Return (X, Y) of the center of cell containing provided text 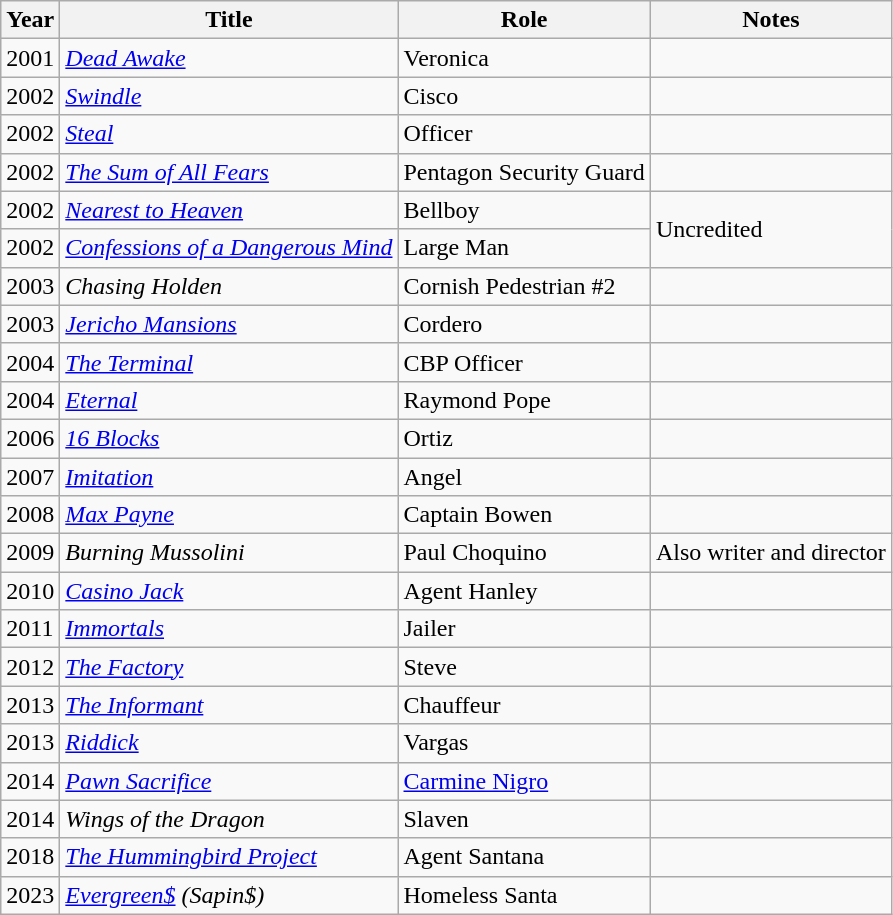
CBP Officer (524, 362)
Cordero (524, 324)
2007 (30, 477)
2001 (30, 58)
16 Blocks (229, 438)
2011 (30, 629)
2010 (30, 591)
Officer (524, 134)
Burning Mussolini (229, 553)
Imitation (229, 477)
Also writer and director (770, 553)
2006 (30, 438)
Evergreen$ (Sapin$) (229, 895)
Immortals (229, 629)
Title (229, 20)
Pawn Sacrifice (229, 781)
Wings of the Dragon (229, 819)
The Sum of All Fears (229, 172)
Year (30, 20)
Notes (770, 20)
The Hummingbird Project (229, 857)
2018 (30, 857)
Chasing Holden (229, 286)
Nearest to Heaven (229, 210)
The Factory (229, 667)
Pentagon Security Guard (524, 172)
Swindle (229, 96)
Raymond Pope (524, 400)
2012 (30, 667)
Veronica (524, 58)
Vargas (524, 743)
Agent Hanley (524, 591)
Steve (524, 667)
Ortiz (524, 438)
Carmine Nigro (524, 781)
Cisco (524, 96)
Jailer (524, 629)
Paul Choquino (524, 553)
Slaven (524, 819)
Agent Santana (524, 857)
Riddick (229, 743)
Cornish Pedestrian #2 (524, 286)
Casino Jack (229, 591)
The Informant (229, 705)
2023 (30, 895)
Confessions of a Dangerous Mind (229, 248)
Angel (524, 477)
Large Man (524, 248)
Max Payne (229, 515)
The Terminal (229, 362)
Eternal (229, 400)
Uncredited (770, 229)
Dead Awake (229, 58)
Jericho Mansions (229, 324)
Chauffeur (524, 705)
Role (524, 20)
Bellboy (524, 210)
2009 (30, 553)
Steal (229, 134)
2008 (30, 515)
Homeless Santa (524, 895)
Captain Bowen (524, 515)
